Capture the cell that displays the provided text and extract its (X, Y) central coordinate. 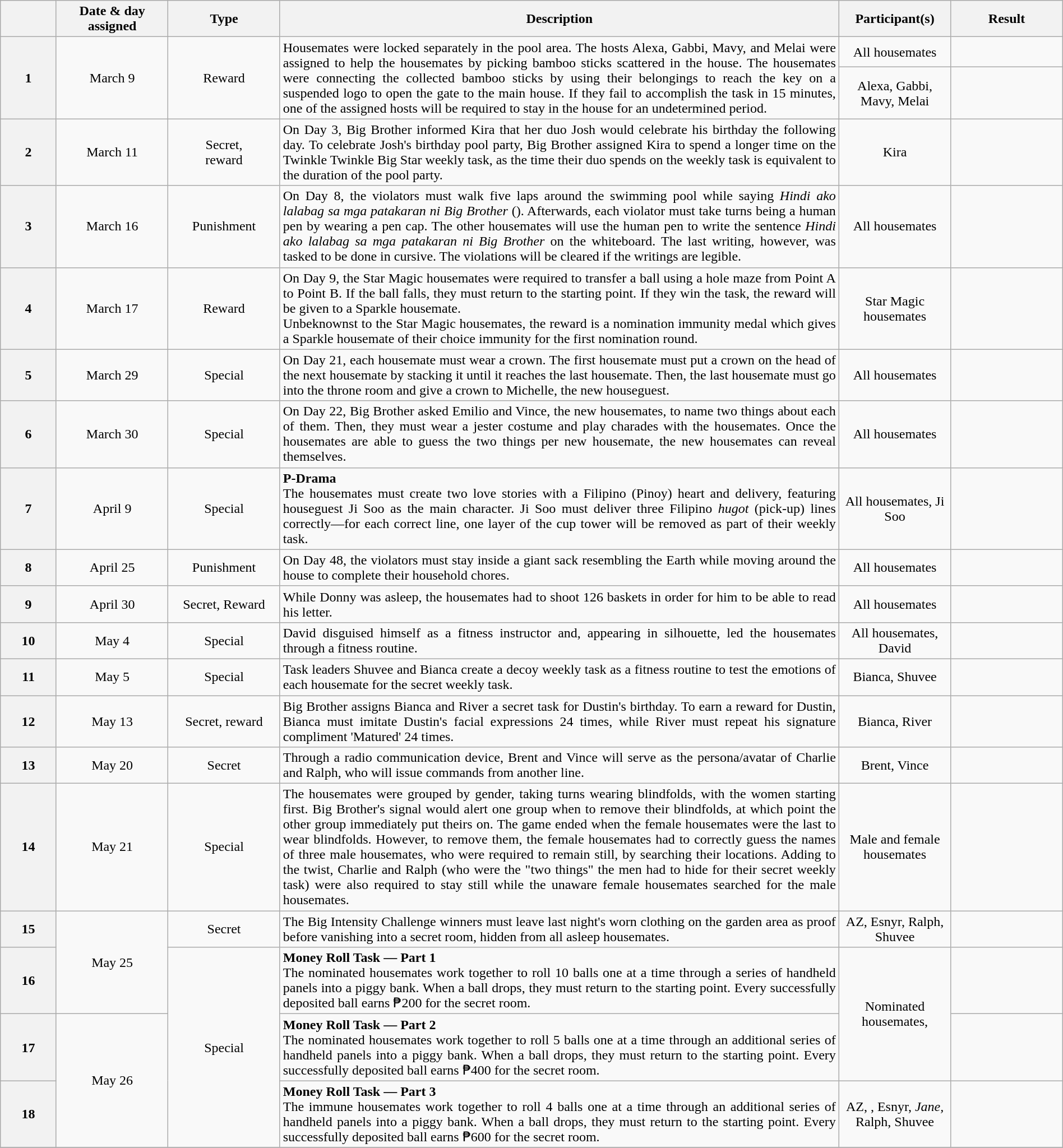
12 (29, 721)
7 (29, 508)
4 (29, 308)
8 (29, 567)
18 (29, 1114)
March 16 (112, 226)
May 21 (112, 848)
March 9 (112, 78)
May 25 (112, 962)
Male and female housemates (895, 848)
AZ, , Esnyr, Jane, Ralph, Shuvee (895, 1114)
April 25 (112, 567)
All housemates, David (895, 640)
6 (29, 434)
3 (29, 226)
10 (29, 640)
David disguised himself as a fitness instructor and, appearing in silhouette, led the housemates through a fitness routine. (560, 640)
Nominated housemates, (895, 1014)
Secret, reward (224, 721)
Description (560, 19)
11 (29, 677)
Bianca, River (895, 721)
April 9 (112, 508)
Secret, Reward (224, 604)
Participant(s) (895, 19)
March 17 (112, 308)
Star Magic housemates (895, 308)
All housemates, Ji Soo (895, 508)
April 30 (112, 604)
16 (29, 981)
17 (29, 1047)
14 (29, 848)
5 (29, 375)
March 30 (112, 434)
March 29 (112, 375)
Date & day assigned (112, 19)
On Day 48, the violators must stay inside a giant sack resembling the Earth while moving around the house to complete their household chores. (560, 567)
13 (29, 766)
AZ, Esnyr, Ralph, Shuvee (895, 929)
May 5 (112, 677)
While Donny was asleep, the housemates had to shoot 126 baskets in order for him to be able to read his letter. (560, 604)
Secret,reward (224, 152)
May 20 (112, 766)
Kira (895, 152)
May 26 (112, 1081)
Type (224, 19)
15 (29, 929)
Alexa, Gabbi,Mavy, Melai (895, 93)
March 11 (112, 152)
2 (29, 152)
Result (1007, 19)
May 13 (112, 721)
May 4 (112, 640)
1 (29, 78)
9 (29, 604)
Bianca, Shuvee (895, 677)
Task leaders Shuvee and Bianca create a decoy weekly task as a fitness routine to test the emotions of each housemate for the secret weekly task. (560, 677)
Brent, Vince (895, 766)
